Detect which cell encompasses the target text, then output its (x, y) center coordinate. 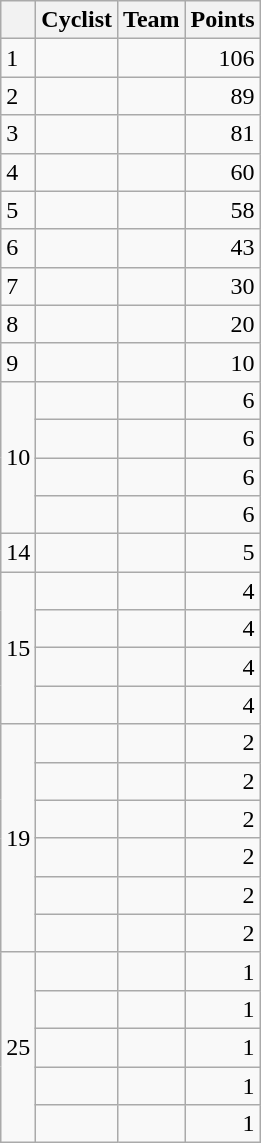
81 (222, 134)
30 (222, 286)
7 (18, 286)
15 (18, 648)
Points (222, 20)
43 (222, 248)
20 (222, 324)
3 (18, 134)
19 (18, 838)
25 (18, 1047)
60 (222, 172)
8 (18, 324)
14 (18, 553)
Team (152, 20)
58 (222, 210)
9 (18, 362)
Cyclist (77, 20)
106 (222, 58)
89 (222, 96)
